Capture the cell that displays the provided text and extract its [X, Y] central coordinate. 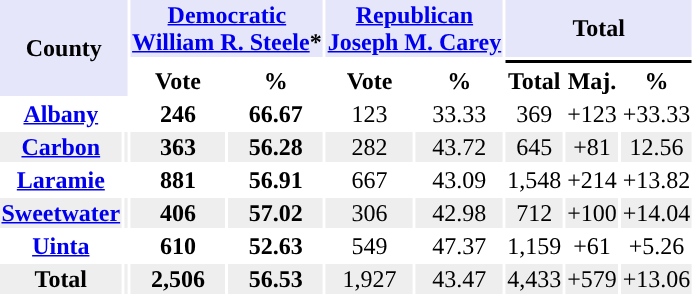
282 [370, 147]
1,548 [534, 180]
123 [370, 114]
+123 [592, 114]
369 [534, 114]
56.91 [276, 180]
667 [370, 180]
406 [178, 213]
+5.26 [656, 246]
Laramie [61, 180]
+33.33 [656, 114]
645 [534, 147]
1,159 [534, 246]
Carbon [61, 147]
52.63 [276, 246]
47.37 [460, 246]
12.56 [656, 147]
363 [178, 147]
DemocraticWilliam R. Steele* [228, 28]
43.09 [460, 180]
+81 [592, 147]
1,927 [370, 279]
+14.04 [656, 213]
County [64, 48]
+13.06 [656, 279]
549 [370, 246]
712 [534, 213]
43.47 [460, 279]
2,506 [178, 279]
306 [370, 213]
+13.82 [656, 180]
+579 [592, 279]
Sweetwater [61, 213]
+214 [592, 180]
57.02 [276, 213]
33.33 [460, 114]
66.67 [276, 114]
+100 [592, 213]
56.28 [276, 147]
56.53 [276, 279]
610 [178, 246]
42.98 [460, 213]
4,433 [534, 279]
+61 [592, 246]
Uinta [61, 246]
246 [178, 114]
43.72 [460, 147]
Albany [61, 114]
Maj. [592, 81]
RepublicanJoseph M. Carey [414, 28]
881 [178, 180]
